Extract the [X, Y] coordinate from the center of the cell holding the provided text.  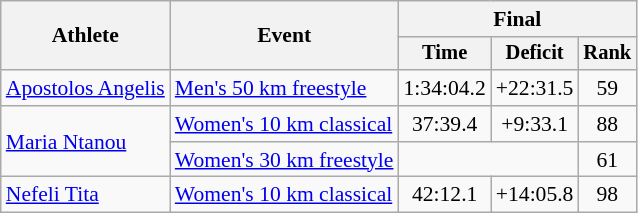
Maria Ntanou [86, 142]
Rank [607, 54]
Women's 30 km freestyle [284, 160]
Apostolos Angelis [86, 88]
59 [607, 88]
Event [284, 36]
Athlete [86, 36]
61 [607, 160]
88 [607, 124]
+22:31.5 [535, 88]
+14:05.8 [535, 195]
Time [445, 54]
Men's 50 km freestyle [284, 88]
+9:33.1 [535, 124]
37:39.4 [445, 124]
Deficit [535, 54]
Final [518, 19]
42:12.1 [445, 195]
98 [607, 195]
1:34:04.2 [445, 88]
Nefeli Tita [86, 195]
